Extract the (X, Y) coordinate from the center of the cell holding the provided text.  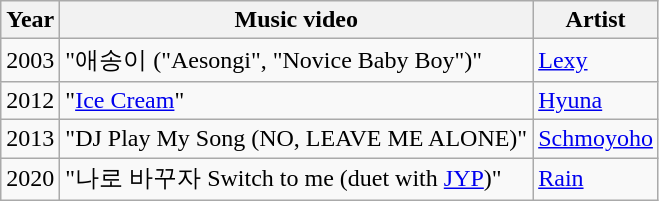
Schmoyoho (596, 138)
"Ice Cream" (296, 100)
Music video (296, 20)
"나로 바꾸자 Switch to me (duet with JYP)" (296, 180)
2012 (30, 100)
Hyuna (596, 100)
"DJ Play My Song (NO, LEAVE ME ALONE)" (296, 138)
Lexy (596, 60)
Rain (596, 180)
Artist (596, 20)
Year (30, 20)
2020 (30, 180)
"애송이 ("Aesongi", "Novice Baby Boy")" (296, 60)
2013 (30, 138)
2003 (30, 60)
